For the text-containing cell, return its midpoint in (x, y) coordinate format. 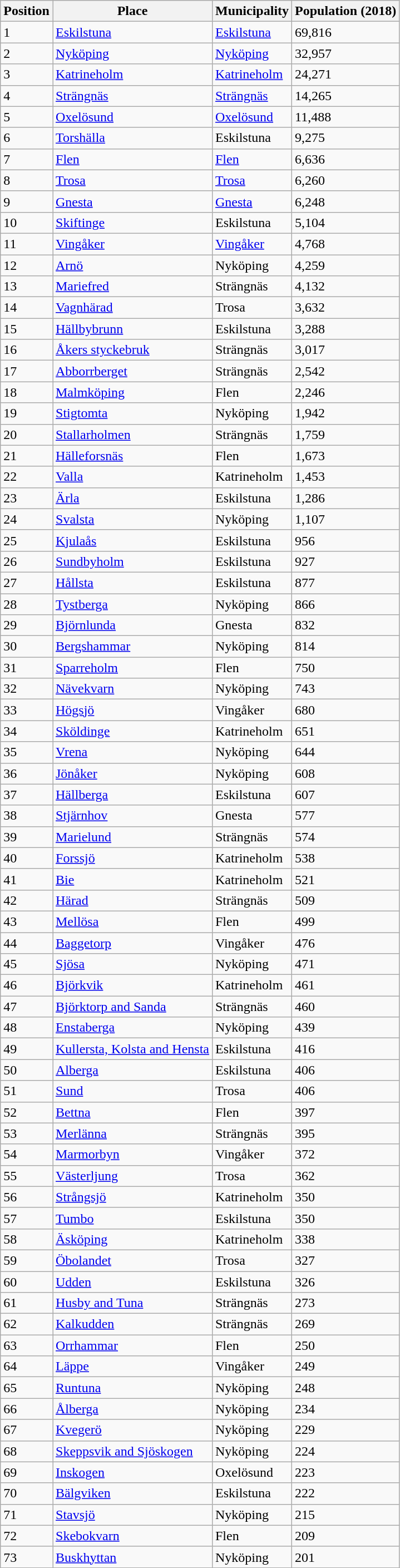
1,942 (346, 413)
40 (27, 858)
Öbolandet (132, 1260)
Kjulaås (132, 540)
Sundbyholm (132, 561)
644 (346, 752)
52 (27, 1112)
Hällbybrunn (132, 329)
46 (27, 985)
201 (346, 1557)
36 (27, 773)
26 (27, 561)
229 (346, 1430)
Baggetorp (132, 943)
956 (346, 540)
538 (346, 858)
9,275 (346, 138)
Kvegerö (132, 1430)
31 (27, 668)
Tystberga (132, 604)
47 (27, 1007)
32 (27, 689)
19 (27, 413)
50 (27, 1070)
61 (27, 1303)
Bergshammar (132, 647)
Arnö (132, 265)
743 (346, 689)
223 (346, 1472)
680 (346, 710)
71 (27, 1515)
877 (346, 583)
69 (27, 1472)
22 (27, 477)
Strångsjö (132, 1197)
Sjösa (132, 964)
Hållsta (132, 583)
608 (346, 773)
Jönåker (132, 773)
2 (27, 53)
Vrena (132, 752)
Skeppsvik and Sjöskogen (132, 1451)
Bälgviken (132, 1493)
51 (27, 1091)
249 (346, 1367)
Position (27, 11)
Läppe (132, 1367)
Stallarholmen (132, 435)
1,453 (346, 477)
Ärla (132, 498)
248 (346, 1388)
Stigtomta (132, 413)
461 (346, 985)
927 (346, 561)
17 (27, 371)
27 (27, 583)
Merlänna (132, 1133)
6,260 (346, 180)
1,107 (346, 519)
1,759 (346, 435)
Valla (132, 477)
35 (27, 752)
338 (346, 1239)
Hälleforsnäs (132, 456)
42 (27, 900)
57 (27, 1218)
Hällberga (132, 795)
460 (346, 1007)
10 (27, 223)
59 (27, 1260)
60 (27, 1281)
37 (27, 795)
16 (27, 350)
326 (346, 1281)
Buskhyttan (132, 1557)
577 (346, 816)
866 (346, 604)
67 (27, 1430)
Inskogen (132, 1472)
832 (346, 625)
Sköldinge (132, 731)
30 (27, 647)
521 (346, 879)
651 (346, 731)
56 (27, 1197)
439 (346, 1028)
Municipality (251, 11)
3 (27, 75)
34 (27, 731)
Skebokvarn (132, 1536)
222 (346, 1493)
Marielund (132, 837)
Husby and Tuna (132, 1303)
395 (346, 1133)
Björkvik (132, 985)
Björnlunda (132, 625)
Torshälla (132, 138)
44 (27, 943)
8 (27, 180)
6 (27, 138)
24,271 (346, 75)
73 (27, 1557)
49 (27, 1049)
269 (346, 1324)
Vagnhärad (132, 308)
13 (27, 287)
32,957 (346, 53)
5 (27, 117)
Högsjö (132, 710)
9 (27, 201)
55 (27, 1176)
750 (346, 668)
Forssjö (132, 858)
45 (27, 964)
416 (346, 1049)
397 (346, 1112)
Skiftinge (132, 223)
Udden (132, 1281)
15 (27, 329)
65 (27, 1388)
2,542 (346, 371)
574 (346, 837)
1,286 (346, 498)
39 (27, 837)
209 (346, 1536)
11,488 (346, 117)
4 (27, 96)
4,259 (346, 265)
Sparreholm (132, 668)
Population (2018) (346, 11)
69,816 (346, 32)
Björktorp and Sanda (132, 1007)
54 (27, 1155)
215 (346, 1515)
Härad (132, 900)
372 (346, 1155)
29 (27, 625)
28 (27, 604)
607 (346, 795)
2,246 (346, 392)
63 (27, 1345)
68 (27, 1451)
Runtuna (132, 1388)
234 (346, 1409)
362 (346, 1176)
Alberga (132, 1070)
Tumbo (132, 1218)
58 (27, 1239)
Abborrberget (132, 371)
12 (27, 265)
Västerljung (132, 1176)
499 (346, 921)
4,768 (346, 244)
Åkers styckebruk (132, 350)
1 (27, 32)
6,248 (346, 201)
24 (27, 519)
471 (346, 964)
Enstaberga (132, 1028)
53 (27, 1133)
Stavsjö (132, 1515)
509 (346, 900)
14,265 (346, 96)
476 (346, 943)
3,017 (346, 350)
Mellösa (132, 921)
41 (27, 879)
Svalsta (132, 519)
25 (27, 540)
18 (27, 392)
224 (346, 1451)
Ålberga (132, 1409)
Mariefred (132, 287)
4,132 (346, 287)
14 (27, 308)
20 (27, 435)
21 (27, 456)
1,673 (346, 456)
72 (27, 1536)
43 (27, 921)
23 (27, 498)
3,632 (346, 308)
5,104 (346, 223)
62 (27, 1324)
48 (27, 1028)
814 (346, 647)
6,636 (346, 159)
7 (27, 159)
38 (27, 816)
Äsköping (132, 1239)
33 (27, 710)
Malmköping (132, 392)
Sund (132, 1091)
Nävekvarn (132, 689)
64 (27, 1367)
3,288 (346, 329)
Stjärnhov (132, 816)
250 (346, 1345)
Bettna (132, 1112)
Orrhammar (132, 1345)
273 (346, 1303)
Kalkudden (132, 1324)
70 (27, 1493)
11 (27, 244)
Bie (132, 879)
Kullersta, Kolsta and Hensta (132, 1049)
Marmorbyn (132, 1155)
327 (346, 1260)
Place (132, 11)
66 (27, 1409)
